Extract the (X, Y) coordinate from the center of the cell holding the provided text.  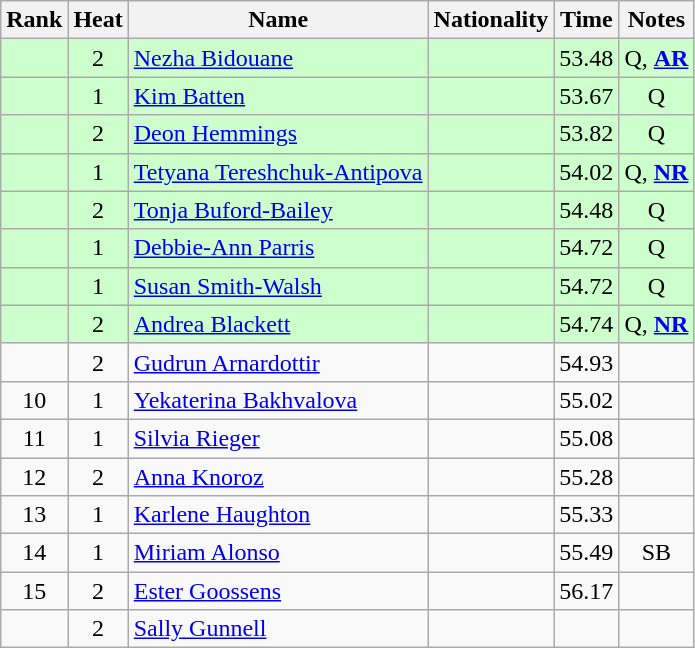
Nezha Bidouane (278, 58)
Heat (98, 20)
Tetyana Tereshchuk-Antipova (278, 172)
Name (278, 20)
53.82 (586, 134)
Ester Goossens (278, 591)
54.02 (586, 172)
55.08 (586, 438)
Tonja Buford-Bailey (278, 210)
14 (34, 553)
Deon Hemmings (278, 134)
Nationality (491, 20)
Susan Smith-Walsh (278, 286)
Yekaterina Bakhvalova (278, 400)
Anna Knoroz (278, 477)
Miriam Alonso (278, 553)
54.93 (586, 362)
55.49 (586, 553)
Q, AR (656, 58)
55.02 (586, 400)
Andrea Blackett (278, 324)
Kim Batten (278, 96)
54.74 (586, 324)
Notes (656, 20)
Gudrun Arnardottir (278, 362)
Rank (34, 20)
Debbie-Ann Parris (278, 248)
53.67 (586, 96)
10 (34, 400)
15 (34, 591)
12 (34, 477)
11 (34, 438)
Karlene Haughton (278, 515)
13 (34, 515)
Sally Gunnell (278, 629)
54.48 (586, 210)
SB (656, 553)
55.33 (586, 515)
56.17 (586, 591)
53.48 (586, 58)
55.28 (586, 477)
Silvia Rieger (278, 438)
Time (586, 20)
